Determine the (x, y) coordinate at the center of the cell enclosing the given text.  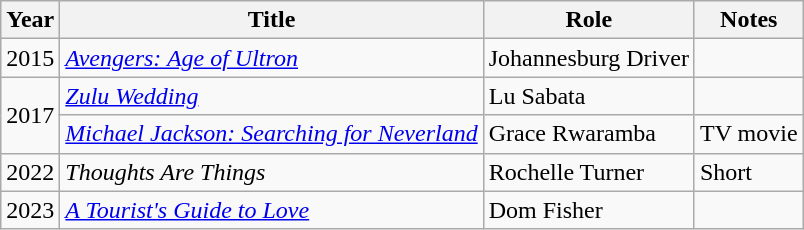
Role (588, 20)
Rochelle Turner (588, 172)
Year (30, 20)
Dom Fisher (588, 210)
Thoughts Are Things (272, 172)
Johannesburg Driver (588, 58)
2023 (30, 210)
TV movie (748, 134)
Title (272, 20)
Notes (748, 20)
A Tourist's Guide to Love (272, 210)
Michael Jackson: Searching for Neverland (272, 134)
Lu Sabata (588, 96)
Short (748, 172)
Grace Rwaramba (588, 134)
2017 (30, 115)
Avengers: Age of Ultron (272, 58)
2022 (30, 172)
Zulu Wedding (272, 96)
2015 (30, 58)
